Find where the given text appears and provide that cell's center as (x, y) coordinate. 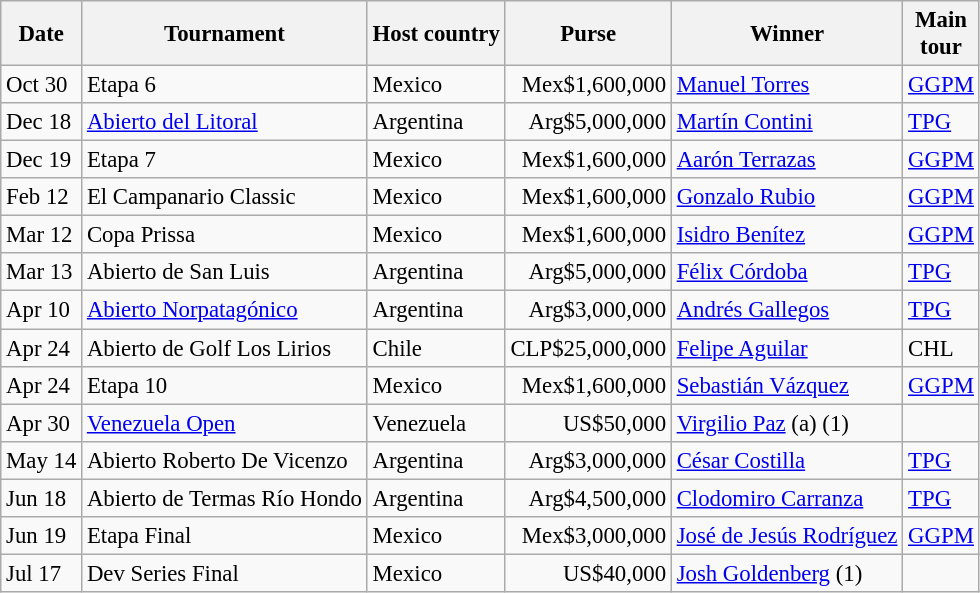
Martín Contini (786, 122)
Felipe Aguilar (786, 348)
Venezuela (436, 423)
Arg$4,500,000 (588, 498)
May 14 (42, 460)
Abierto del Litoral (225, 122)
Mar 12 (42, 235)
Gonzalo Rubio (786, 197)
Date (42, 34)
CLP$25,000,000 (588, 348)
Etapa 10 (225, 385)
Purse (588, 34)
Tournament (225, 34)
El Campanario Classic (225, 197)
Mar 13 (42, 273)
Oct 30 (42, 85)
US$40,000 (588, 573)
Andrés Gallegos (786, 310)
Copa Prissa (225, 235)
Manuel Torres (786, 85)
Jul 17 (42, 573)
Virgilio Paz (a) (1) (786, 423)
Mex$3,000,000 (588, 536)
Abierto Norpatagónico (225, 310)
Jun 18 (42, 498)
Abierto Roberto De Vicenzo (225, 460)
Host country (436, 34)
Apr 10 (42, 310)
Josh Goldenberg (1) (786, 573)
Abierto de Golf Los Lirios (225, 348)
US$50,000 (588, 423)
Isidro Benítez (786, 235)
Félix Córdoba (786, 273)
Dec 18 (42, 122)
Aarón Terrazas (786, 160)
Chile (436, 348)
César Costilla (786, 460)
Dev Series Final (225, 573)
Venezuela Open (225, 423)
Clodomiro Carranza (786, 498)
Apr 30 (42, 423)
Etapa Final (225, 536)
Winner (786, 34)
Abierto de Termas Río Hondo (225, 498)
Sebastián Vázquez (786, 385)
CHL (941, 348)
Abierto de San Luis (225, 273)
Feb 12 (42, 197)
Etapa 7 (225, 160)
José de Jesús Rodríguez (786, 536)
Jun 19 (42, 536)
Maintour (941, 34)
Etapa 6 (225, 85)
Dec 19 (42, 160)
